Identify which cell holds the provided text, then report its [x, y] central coordinate. 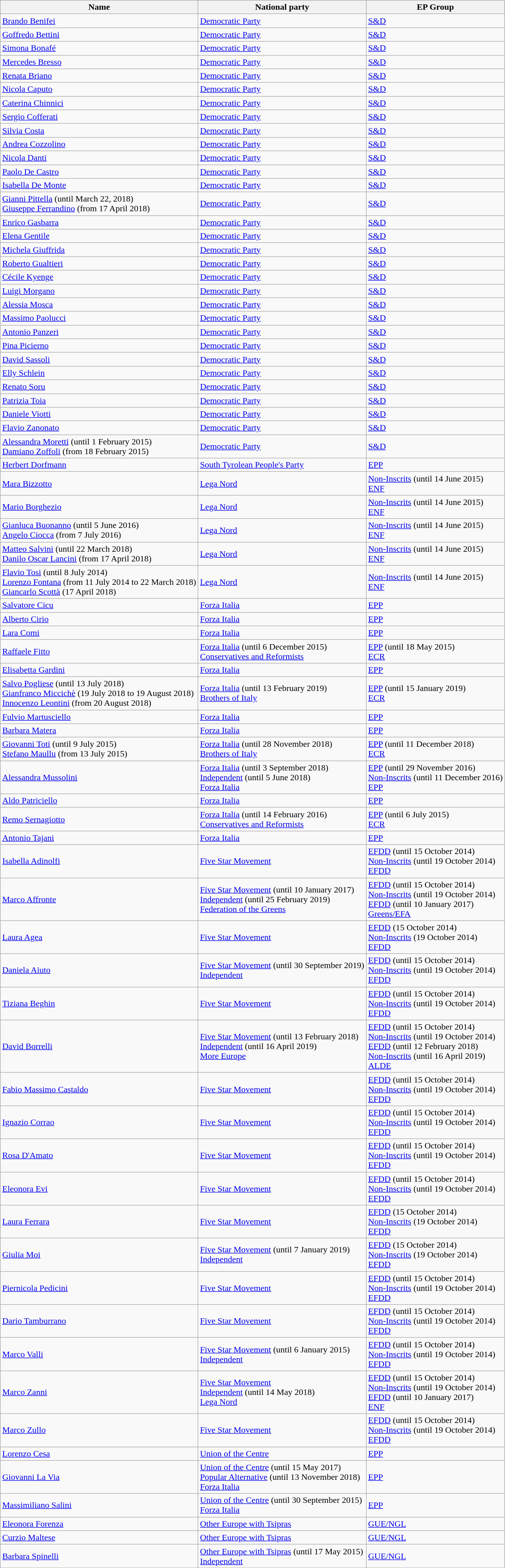
EPP (until 15 January 2019) ECR [436, 693]
Forza Italia (until 28 November 2018) Brothers of Italy [282, 749]
Elly Schlein [99, 373]
Elena Gentile [99, 236]
EPP (until 29 November 2016) Non-Inscrits (until 11 December 2016) EPP [436, 777]
Nicola Caputo [99, 89]
Massimo Paolucci [99, 318]
Daniela Aiuto [99, 970]
Matteo Salvini (until 22 March 2018)Danilo Oscar Lancini (from 17 April 2018) [99, 553]
Luigi Morgano [99, 291]
Barbara Spinelli [99, 1556]
Sergio Cofferati [99, 117]
Curzio Maltese [99, 1537]
David Borrelli [99, 1046]
Elisabetta Gardini [99, 670]
Five Star Movement Independent (until 14 May 2018) Lega Nord [282, 1392]
Enrico Gasbarra [99, 222]
Isabella Adinolfi [99, 861]
Renato Soru [99, 387]
Salvo Pogliese (until 13 July 2018)Gianfranco Miccichè (19 July 2018 to 19 August 2018)Innocenzo Leontini (from 20 August 2018) [99, 693]
Union of the Centre (until 30 September 2015) Forza Italia [282, 1505]
Massimiliano Salini [99, 1505]
Antonio Tajani [99, 838]
Alberto Cirio [99, 619]
Barbara Matera [99, 731]
EP Group [436, 7]
Paolo De Castro [99, 172]
Simona Bonafé [99, 48]
Giovanni La Via [99, 1477]
Piernicola Pedicini [99, 1288]
Mercedes Bresso [99, 62]
National party [282, 7]
Five Star Movement (until 6 January 2015) Independent [282, 1354]
Gianni Pittella (until March 22, 2018)Giuseppe Ferrandino (from 17 April 2018) [99, 204]
Remo Sernagiotto [99, 819]
Forza Italia (until 13 February 2019) Brothers of Italy [282, 693]
Forza Italia (until 6 December 2015) Conservatives and Reformists [282, 651]
Giovanni Toti (until 9 July 2015)Stefano Maullu (from 13 July 2015) [99, 749]
Fulvio Martusciello [99, 717]
Five Star Movement (until 13 February 2018) Independent (until 16 April 2019) More Europe [282, 1046]
Renata Briano [99, 76]
EFDD (until 15 October 2014) Non-Inscrits (until 19 October 2014) EFDD (until 10 January 2017) ENF [436, 1392]
Marco Zullo [99, 1430]
Laura Ferrara [99, 1222]
EPP (until 11 December 2018) ECR [436, 749]
Five Star Movement (until 7 January 2019) Independent [282, 1255]
Name [99, 7]
Caterina Chinnici [99, 103]
Isabella De Monte [99, 185]
Rosa D'Amato [99, 1155]
Dario Tamburrano [99, 1321]
Nicola Danti [99, 158]
Brando Benifei [99, 21]
Lorenzo Cesa [99, 1454]
Michela Giuffrida [99, 250]
Union of the Centre [282, 1454]
Marco Valli [99, 1354]
Alessandra Mussolini [99, 777]
EFDD (until 15 October 2014) Non-Inscrits (until 19 October 2014) EFDD (until 10 January 2017) Greens/EFA [436, 899]
Marco Zanni [99, 1392]
Fabio Massimo Castaldo [99, 1089]
Eleonora Evi [99, 1188]
Roberto Gualtieri [99, 263]
Antonio Panzeri [99, 332]
Cécile Kyenge [99, 277]
Flavio Zanonato [99, 428]
Gianluca Buonanno (until 5 June 2016)Angelo Ciocca (from 7 July 2016) [99, 530]
Alessia Mosca [99, 304]
Marco Affronte [99, 899]
Alessandra Moretti (until 1 February 2015)Damiano Zoffoli (from 18 February 2015) [99, 446]
Salvatore Cicu [99, 605]
Patrizia Toia [99, 401]
Forza Italia (until 14 February 2016) Conservatives and Reformists [282, 819]
Flavio Tosi (until 8 July 2014)Lorenzo Fontana (from 11 July 2014 to 22 March 2018)Giancarlo Scottà (17 April 2018) [99, 582]
Pina Picierno [99, 345]
Laura Agea [99, 937]
Eleonora Forenza [99, 1524]
Raffaele Fitto [99, 651]
EPP (until 18 May 2015) ECR [436, 651]
Five Star Movement (until 30 September 2019) Independent [282, 970]
Ignazio Corrao [99, 1122]
Herbert Dorfmann [99, 465]
EFDD (until 15 October 2014) Non-Inscrits (until 19 October 2014) EFDD (until 12 February 2018) Non-Inscrits (until 16 April 2019) ALDE [436, 1046]
Lara Comi [99, 633]
David Sassoli [99, 359]
Union of the Centre (until 15 May 2017) Popular Alternative (until 13 November 2018) Forza Italia [282, 1477]
Mara Bizzotto [99, 484]
South Tyrolean People's Party [282, 465]
Mario Borghezio [99, 507]
Other Europe with Tsipras (until 17 May 2015) Independent [282, 1556]
Aldo Patriciello [99, 801]
Tiziana Beghin [99, 1003]
Five Star Movement (until 10 January 2017) Independent (until 25 February 2019) Federation of the Greens [282, 899]
Giulia Moi [99, 1255]
Andrea Cozzolino [99, 144]
EPP (until 6 July 2015) ECR [436, 819]
Goffredo Bettini [99, 35]
Daniele Viotti [99, 414]
Silvia Costa [99, 130]
Forza Italia (until 3 September 2018) Independent (until 5 June 2018) Forza Italia [282, 777]
